Detect which cell encompasses the target text, then output its (x, y) center coordinate. 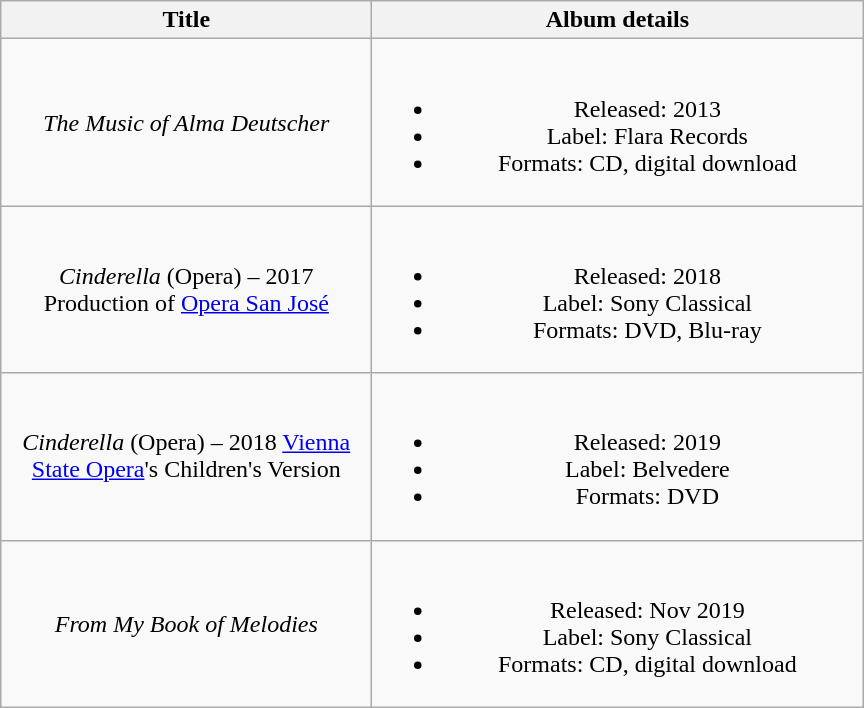
Released: Nov 2019Label: Sony ClassicalFormats: CD, digital download (618, 624)
Released: 2018Label: Sony ClassicalFormats: DVD, Blu-ray (618, 290)
The Music of Alma Deutscher (186, 122)
From My Book of Melodies (186, 624)
Released: 2013Label: Flara RecordsFormats: CD, digital download (618, 122)
Cinderella (Opera) – 2017 Production of Opera San José (186, 290)
Cinderella (Opera) – 2018 Vienna State Opera's Children's Version (186, 456)
Album details (618, 20)
Title (186, 20)
Released: 2019Label: BelvedereFormats: DVD (618, 456)
